From the cell containing the given text, extract its center point as [x, y] coordinate. 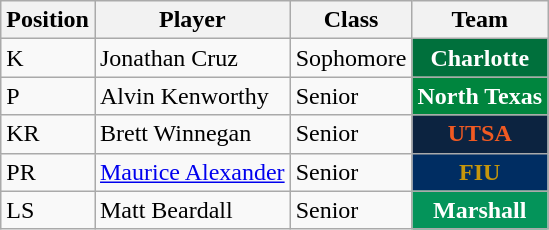
Team [480, 20]
Marshall [480, 210]
Charlotte [480, 58]
PR [48, 172]
K [48, 58]
Sophomore [351, 58]
Class [351, 20]
Brett Winnegan [192, 134]
KR [48, 134]
FIU [480, 172]
Alvin Kenworthy [192, 96]
North Texas [480, 96]
Jonathan Cruz [192, 58]
Matt Beardall [192, 210]
LS [48, 210]
UTSA [480, 134]
Maurice Alexander [192, 172]
Position [48, 20]
Player [192, 20]
P [48, 96]
